Return the (x, y) coordinate for the center point of the cell that contains the specified text.  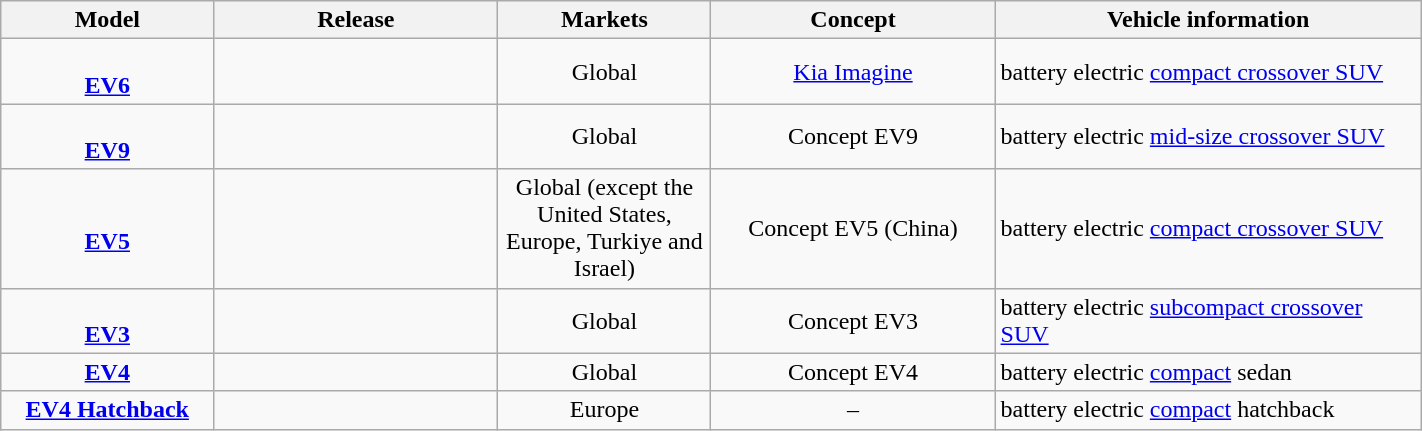
EV4 (108, 372)
battery electric compact hatchback (1208, 410)
EV9 (108, 136)
battery electric compact sedan (1208, 372)
battery electric subcompact crossover SUV (1208, 320)
EV6 (108, 72)
Kia Imagine (853, 72)
Release (356, 20)
battery electric mid-size crossover SUV (1208, 136)
– (853, 410)
EV3 (108, 320)
Concept EV4 (853, 372)
Model (108, 20)
Concept (853, 20)
Concept EV3 (853, 320)
Concept EV5 (China) (853, 228)
Europe (604, 410)
Global (except the United States, Europe, Turkiye and Israel) (604, 228)
Vehicle information (1208, 20)
Concept EV9 (853, 136)
EV4 Hatchback (108, 410)
EV5 (108, 228)
Markets (604, 20)
